Determine the [X, Y] coordinate at the center of the cell enclosing the given text.  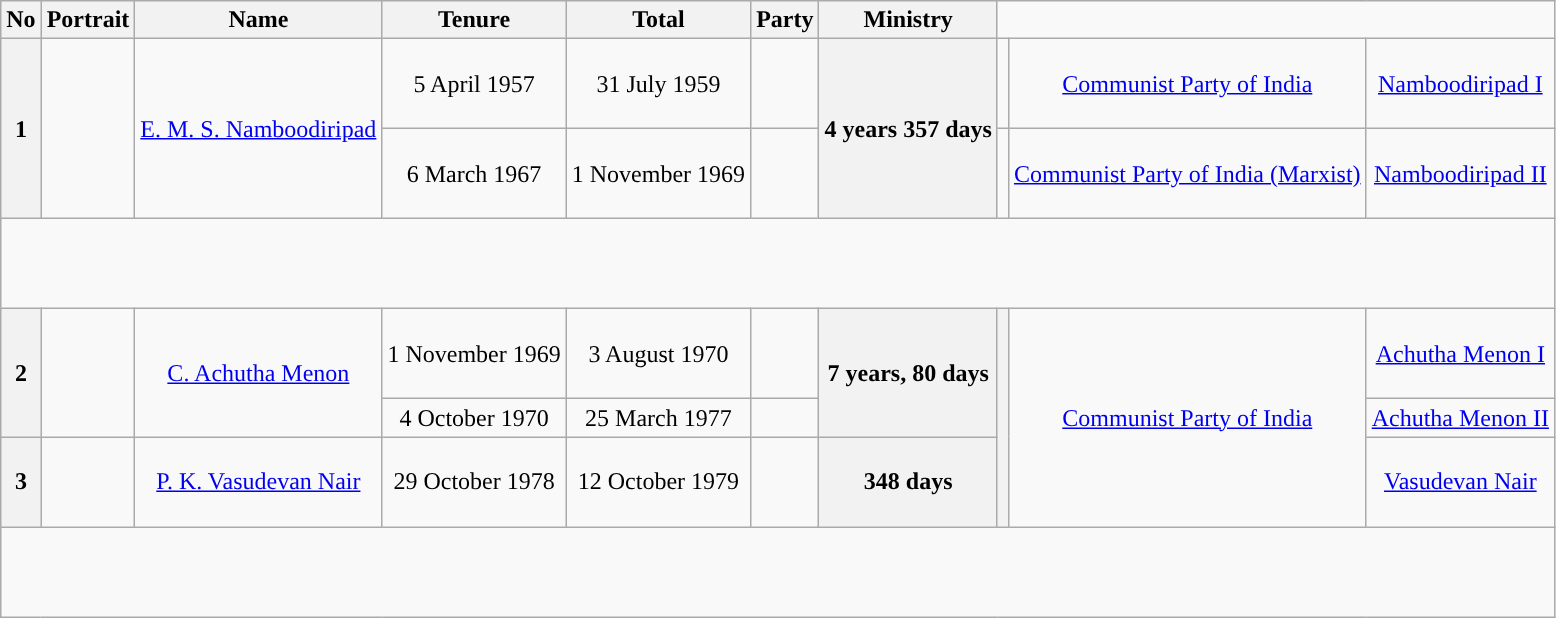
25 March 1977 [658, 418]
Portrait [88, 20]
P. K. Vasudevan Nair [258, 482]
31 July 1959 [658, 84]
12 October 1979 [658, 482]
Namboodiripad II [1460, 174]
1 [21, 129]
E. M. S. Namboodiripad [258, 129]
3 [21, 482]
4 October 1970 [474, 418]
Achutha Menon I [1460, 354]
Vasudevan Nair [1460, 482]
4 years 357 days [908, 129]
Namboodiripad I [1460, 84]
Party [785, 20]
Total [658, 20]
348 days [908, 482]
C. Achutha Menon [258, 373]
6 March 1967 [474, 174]
7 years, 80 days [908, 373]
Achutha Menon II [1460, 418]
2 [21, 373]
No [21, 20]
Tenure [474, 20]
Communist Party of India (Marxist) [1187, 174]
Name [258, 20]
3 August 1970 [658, 354]
5 April 1957 [474, 84]
29 October 1978 [474, 482]
Ministry [908, 20]
